Find where the given text appears and provide that cell's center as (x, y) coordinate. 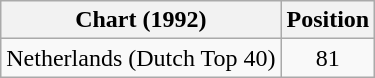
Netherlands (Dutch Top 40) (141, 58)
Chart (1992) (141, 20)
81 (328, 58)
Position (328, 20)
